From the cell containing the given text, extract its center point as [x, y] coordinate. 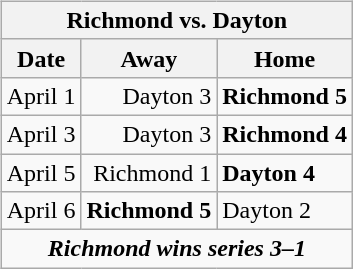
Richmond 4 [285, 134]
Richmond wins series 3–1 [176, 249]
Home [285, 58]
Dayton 2 [285, 211]
April 6 [41, 211]
April 1 [41, 96]
Richmond vs. Dayton [176, 20]
April 3 [41, 134]
Date [41, 58]
Away [149, 58]
Richmond 1 [149, 173]
April 5 [41, 173]
Dayton 4 [285, 173]
